Find where the given text appears and provide that cell's center as [X, Y] coordinate. 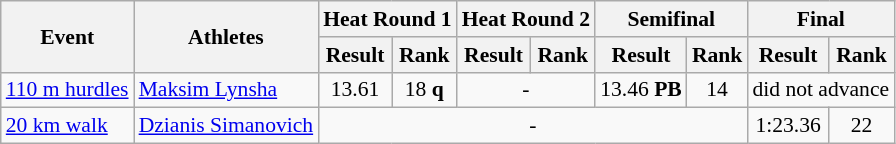
110 m hurdles [68, 90]
did not advance [820, 90]
18 q [424, 90]
Heat Round 1 [387, 19]
Dzianis Simanovich [226, 126]
Semifinal [671, 19]
22 [862, 126]
Event [68, 36]
14 [718, 90]
13.46 PB [641, 90]
Heat Round 2 [526, 19]
20 km walk [68, 126]
Athletes [226, 36]
Final [820, 19]
13.61 [355, 90]
Maksim Lynsha [226, 90]
1:23.36 [788, 126]
